Find where the given text appears and provide that cell's center as [x, y] coordinate. 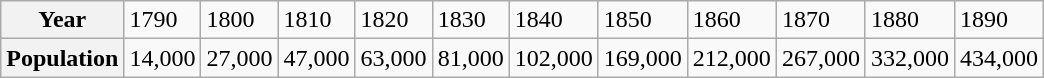
1840 [554, 20]
Population [62, 58]
1810 [316, 20]
1850 [642, 20]
63,000 [394, 58]
1880 [910, 20]
47,000 [316, 58]
169,000 [642, 58]
1820 [394, 20]
1830 [470, 20]
267,000 [820, 58]
1800 [240, 20]
1890 [998, 20]
Year [62, 20]
81,000 [470, 58]
434,000 [998, 58]
1860 [732, 20]
102,000 [554, 58]
27,000 [240, 58]
1870 [820, 20]
212,000 [732, 58]
1790 [162, 20]
14,000 [162, 58]
332,000 [910, 58]
